For the text-containing cell, return its midpoint in (X, Y) coordinate format. 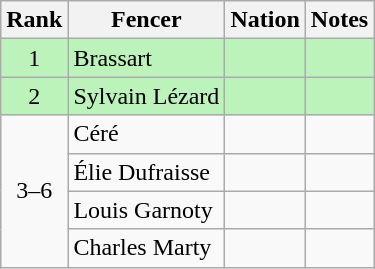
3–6 (34, 191)
Charles Marty (146, 248)
2 (34, 96)
Rank (34, 20)
Nation (265, 20)
Sylvain Lézard (146, 96)
Céré (146, 134)
Élie Dufraisse (146, 172)
Notes (339, 20)
Brassart (146, 58)
Fencer (146, 20)
Louis Garnoty (146, 210)
1 (34, 58)
